Return (X, Y) of the center of cell containing provided text 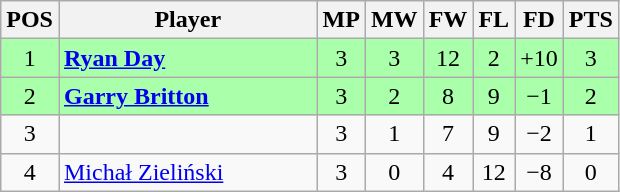
7 (448, 134)
Ryan Day (188, 58)
PTS (590, 20)
FL (494, 20)
−2 (540, 134)
POS (30, 20)
MW (394, 20)
MP (341, 20)
Michał Zieliński (188, 172)
FW (448, 20)
Player (188, 20)
+10 (540, 58)
FD (540, 20)
8 (448, 96)
Garry Britton (188, 96)
−1 (540, 96)
−8 (540, 172)
